Identify which cell holds the provided text, then report its (x, y) central coordinate. 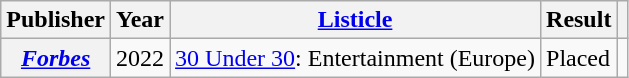
Result (579, 20)
Placed (579, 58)
2022 (140, 58)
30 Under 30: Entertainment (Europe) (356, 58)
Publisher (56, 20)
Year (140, 20)
Forbes (56, 58)
Listicle (356, 20)
